Search for the cell housing the specified text and yield its (x, y) center coordinate. 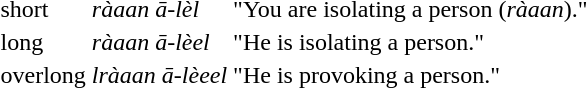
ràaan ā-lèel (159, 42)
